From the cell containing the given text, extract its center point as [X, Y] coordinate. 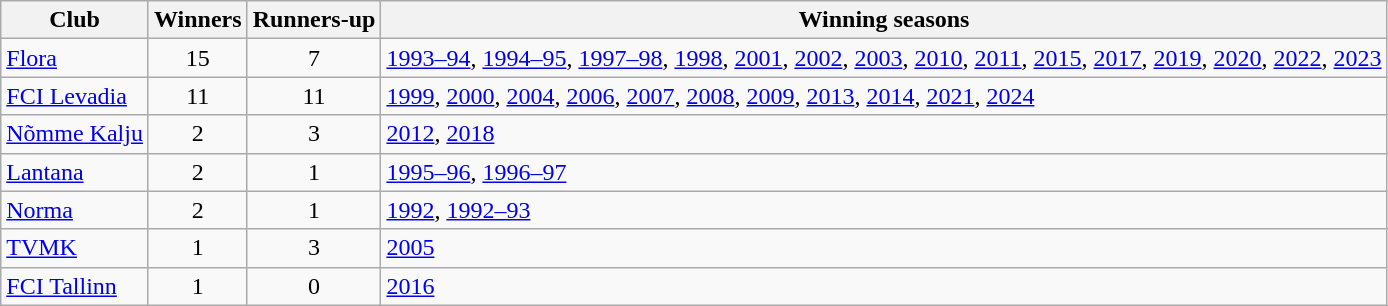
Flora [75, 58]
Winning seasons [884, 20]
Nõmme Kalju [75, 134]
1999, 2000, 2004, 2006, 2007, 2008, 2009, 2013, 2014, 2021, 2024 [884, 96]
Winners [198, 20]
2012, 2018 [884, 134]
Runners-up [314, 20]
Club [75, 20]
1992, 1992–93 [884, 210]
0 [314, 286]
FCI Tallinn [75, 286]
2005 [884, 248]
TVMK [75, 248]
1995–96, 1996–97 [884, 172]
1993–94, 1994–95, 1997–98, 1998, 2001, 2002, 2003, 2010, 2011, 2015, 2017, 2019, 2020, 2022, 2023 [884, 58]
7 [314, 58]
Norma [75, 210]
15 [198, 58]
2016 [884, 286]
Lantana [75, 172]
FCI Levadia [75, 96]
